Provide the (X, Y) coordinate of the cell's center where the given text is located.  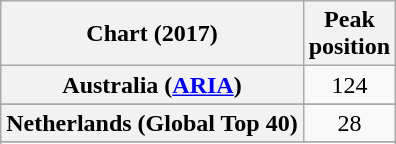
Peakposition (349, 34)
124 (349, 85)
Australia (ARIA) (152, 85)
Chart (2017) (152, 34)
Netherlands (Global Top 40) (152, 123)
28 (349, 123)
